Locate the cell with the specified text and output its (x, y) center coordinate. 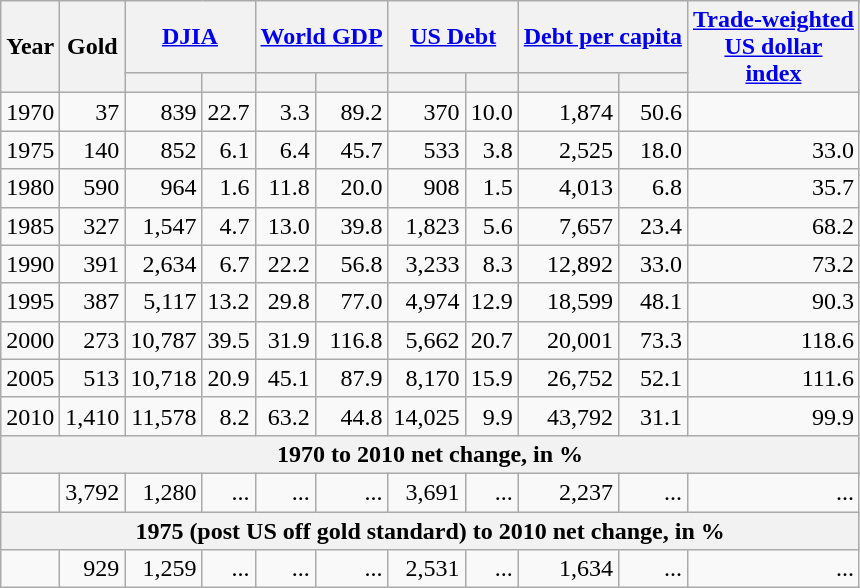
13.2 (228, 302)
6.1 (228, 150)
31.1 (652, 416)
908 (426, 188)
43,792 (568, 416)
39.5 (228, 340)
73.3 (652, 340)
37 (92, 112)
1,547 (164, 226)
273 (92, 340)
8.3 (492, 264)
3,792 (92, 492)
45.7 (352, 150)
23.4 (652, 226)
99.9 (773, 416)
118.6 (773, 340)
11,578 (164, 416)
2000 (30, 340)
12,892 (568, 264)
44.8 (352, 416)
3,691 (426, 492)
1980 (30, 188)
6.7 (228, 264)
18.0 (652, 150)
1,410 (92, 416)
10,718 (164, 378)
20,001 (568, 340)
1970 to 2010 net change, in % (430, 454)
1990 (30, 264)
22.7 (228, 112)
14,025 (426, 416)
50.6 (652, 112)
2,237 (568, 492)
5.6 (492, 226)
513 (92, 378)
6.4 (285, 150)
1.5 (492, 188)
4.7 (228, 226)
48.1 (652, 302)
839 (164, 112)
327 (92, 226)
10,787 (164, 340)
533 (426, 150)
1995 (30, 302)
63.2 (285, 416)
964 (164, 188)
4,974 (426, 302)
1,874 (568, 112)
US Debt (453, 36)
387 (92, 302)
116.8 (352, 340)
1970 (30, 112)
20.0 (352, 188)
2,634 (164, 264)
5,662 (426, 340)
45.1 (285, 378)
13.0 (285, 226)
Year (30, 47)
11.8 (285, 188)
1975 (30, 150)
1975 (post US off gold standard) to 2010 net change, in % (430, 531)
World GDP (322, 36)
Gold (92, 47)
2005 (30, 378)
1,280 (164, 492)
12.9 (492, 302)
140 (92, 150)
1985 (30, 226)
590 (92, 188)
10.0 (492, 112)
35.7 (773, 188)
39.8 (352, 226)
90.3 (773, 302)
2,525 (568, 150)
20.7 (492, 340)
4,013 (568, 188)
8,170 (426, 378)
2,531 (426, 569)
3.8 (492, 150)
89.2 (352, 112)
111.6 (773, 378)
6.8 (652, 188)
26,752 (568, 378)
7,657 (568, 226)
2010 (30, 416)
22.2 (285, 264)
1.6 (228, 188)
68.2 (773, 226)
56.8 (352, 264)
31.9 (285, 340)
370 (426, 112)
929 (92, 569)
391 (92, 264)
77.0 (352, 302)
1,823 (426, 226)
29.8 (285, 302)
9.9 (492, 416)
15.9 (492, 378)
52.1 (652, 378)
73.2 (773, 264)
87.9 (352, 378)
852 (164, 150)
1,634 (568, 569)
Debt per capita (602, 36)
3,233 (426, 264)
1,259 (164, 569)
8.2 (228, 416)
18,599 (568, 302)
DJIA (190, 36)
5,117 (164, 302)
Trade-weightedUS dollarindex (773, 47)
20.9 (228, 378)
3.3 (285, 112)
